From the cell containing the given text, extract its center point as (x, y) coordinate. 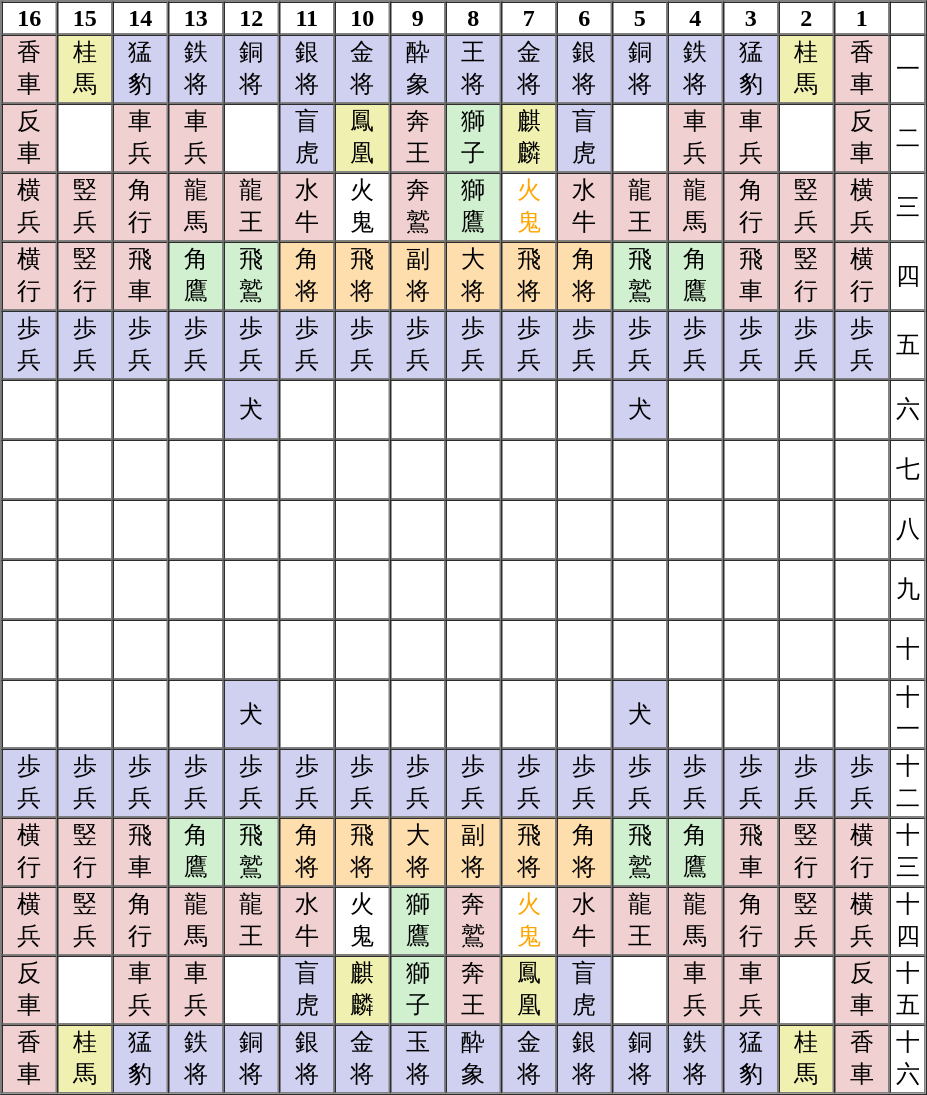
2 (806, 18)
十二 (908, 782)
七 (908, 470)
二 (908, 138)
八 (908, 530)
十一 (908, 714)
9 (418, 18)
7 (529, 18)
一 (908, 68)
六 (908, 410)
8 (474, 18)
3 (751, 18)
十六 (908, 1058)
10 (362, 18)
十三 (908, 852)
4 (696, 18)
十五 (908, 990)
王将 (474, 68)
12 (252, 18)
11 (307, 18)
四 (908, 276)
5 (640, 18)
玉将 (418, 1058)
九 (908, 590)
15 (85, 18)
1 (862, 18)
6 (584, 18)
十四 (908, 920)
三 (908, 206)
五 (908, 344)
13 (196, 18)
十 (908, 650)
14 (140, 18)
16 (30, 18)
